Scan for the cell matching the given text and deliver its [X, Y] coordinate at center. 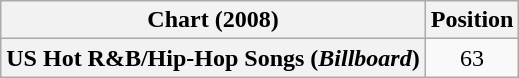
US Hot R&B/Hip-Hop Songs (Billboard) [213, 58]
Position [472, 20]
63 [472, 58]
Chart (2008) [213, 20]
